Pinpoint the cell where the given text exists, returning its (X, Y) midpoint coordinate. 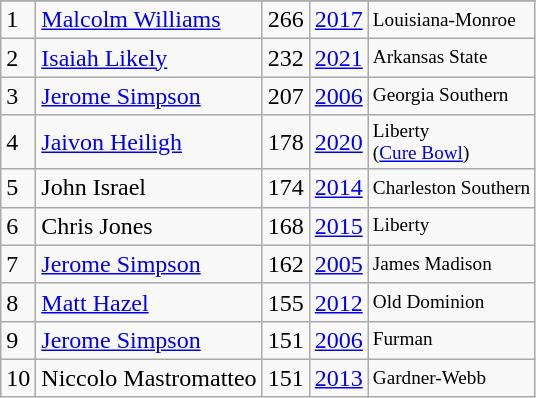
232 (286, 58)
8 (18, 302)
2020 (338, 142)
Jaivon Heiligh (149, 142)
Old Dominion (451, 302)
4 (18, 142)
Isaiah Likely (149, 58)
2005 (338, 264)
178 (286, 142)
Niccolo Mastromatteo (149, 378)
3 (18, 96)
155 (286, 302)
Georgia Southern (451, 96)
1 (18, 20)
2014 (338, 188)
2 (18, 58)
10 (18, 378)
9 (18, 340)
2017 (338, 20)
2015 (338, 226)
Gardner-Webb (451, 378)
Liberty(Cure Bowl) (451, 142)
James Madison (451, 264)
162 (286, 264)
2021 (338, 58)
5 (18, 188)
174 (286, 188)
Matt Hazel (149, 302)
Louisiana-Monroe (451, 20)
207 (286, 96)
Furman (451, 340)
168 (286, 226)
John Israel (149, 188)
7 (18, 264)
Charleston Southern (451, 188)
Chris Jones (149, 226)
6 (18, 226)
2012 (338, 302)
2013 (338, 378)
266 (286, 20)
Malcolm Williams (149, 20)
Arkansas State (451, 58)
Liberty (451, 226)
